Pinpoint the cell where the given text exists, returning its [X, Y] midpoint coordinate. 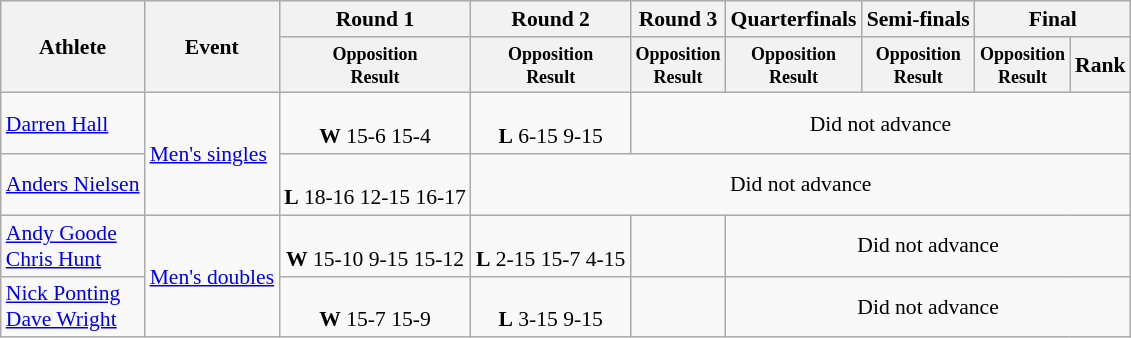
W 15-7 15-9 [375, 306]
Round 2 [550, 19]
Anders Nielsen [73, 184]
W 15-6 15-4 [375, 124]
Athlete [73, 47]
Rank [1100, 65]
Nick PontingDave Wright [73, 306]
Andy GoodeChris Hunt [73, 246]
Round 3 [678, 19]
L 6-15 9-15 [550, 124]
L 2-15 15-7 4-15 [550, 246]
L 3-15 9-15 [550, 306]
Quarterfinals [794, 19]
Round 1 [375, 19]
W 15-10 9-15 15-12 [375, 246]
Darren Hall [73, 124]
L 18-16 12-15 16-17 [375, 184]
Event [212, 47]
Final [1053, 19]
Semi-finals [918, 19]
Men's singles [212, 154]
Men's doubles [212, 276]
